Provide the (X, Y) coordinate of the cell's center where the given text is located.  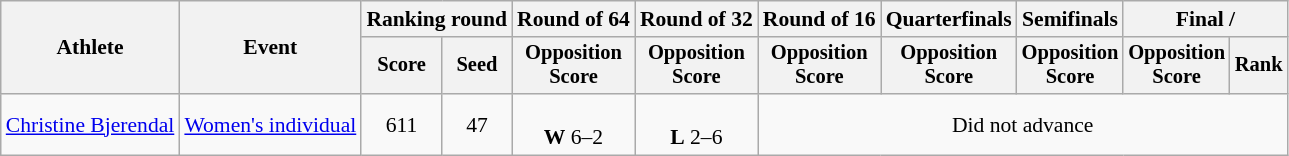
Rank (1259, 66)
Score (402, 66)
Round of 64 (574, 19)
Round of 16 (820, 19)
L 2–6 (696, 124)
Round of 32 (696, 19)
Did not advance (1023, 124)
Women's individual (270, 124)
Quarterfinals (949, 19)
Ranking round (436, 19)
611 (402, 124)
47 (477, 124)
Seed (477, 66)
Athlete (90, 48)
Final / (1205, 19)
Christine Bjerendal (90, 124)
Event (270, 48)
W 6–2 (574, 124)
Semifinals (1070, 19)
